From the cell containing the given text, extract its center point as (x, y) coordinate. 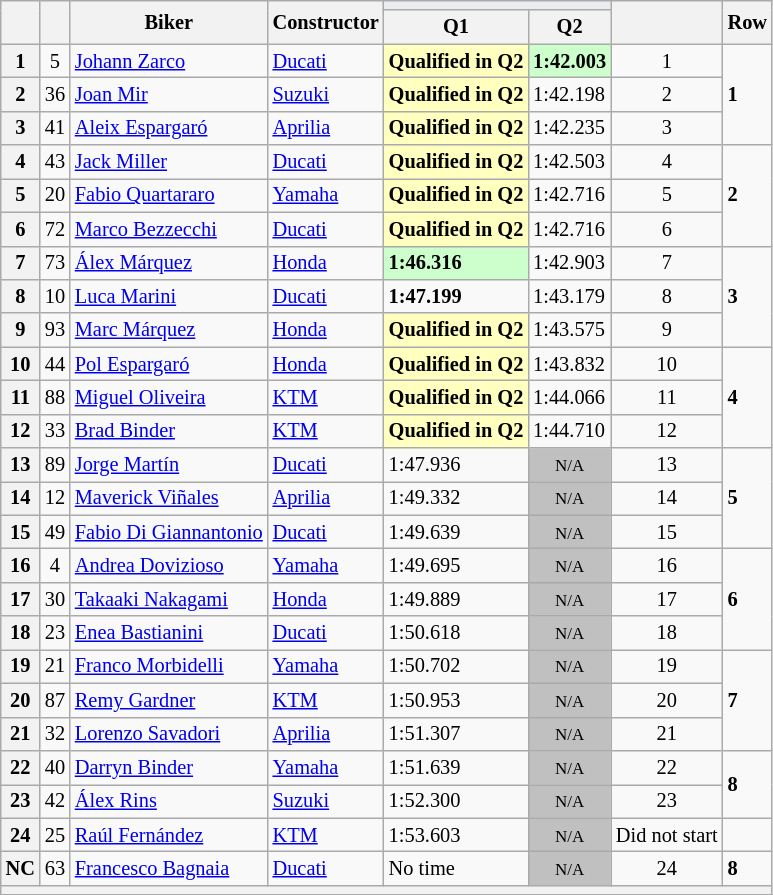
Johann Zarco (169, 61)
Jack Miller (169, 162)
93 (55, 330)
33 (55, 431)
43 (55, 162)
1:42.198 (570, 94)
Jorge Martín (169, 465)
1:44.710 (570, 431)
Aleix Espargaró (169, 128)
Álex Rins (169, 801)
1:42.903 (570, 263)
41 (55, 128)
Did not start (667, 835)
No time (456, 868)
1:52.300 (456, 801)
1:47.936 (456, 465)
1:42.503 (570, 162)
1:53.603 (456, 835)
Q2 (570, 27)
32 (55, 734)
73 (55, 263)
1:51.639 (456, 767)
Franco Morbidelli (169, 666)
30 (55, 599)
89 (55, 465)
1:47.199 (456, 296)
44 (55, 364)
Brad Binder (169, 431)
Luca Marini (169, 296)
Fabio Quartararo (169, 195)
1:50.953 (456, 700)
Francesco Bagnaia (169, 868)
40 (55, 767)
Maverick Viñales (169, 498)
49 (55, 532)
Takaaki Nakagami (169, 599)
Row (748, 22)
Marco Bezzecchi (169, 229)
Biker (169, 22)
Andrea Dovizioso (169, 565)
Enea Bastianini (169, 633)
NC (20, 868)
Remy Gardner (169, 700)
Lorenzo Savadori (169, 734)
1:49.695 (456, 565)
1:43.832 (570, 364)
Álex Márquez (169, 263)
72 (55, 229)
1:43.179 (570, 296)
1:50.618 (456, 633)
Miguel Oliveira (169, 397)
63 (55, 868)
1:42.003 (570, 61)
1:51.307 (456, 734)
Pol Espargaró (169, 364)
87 (55, 700)
1:42.235 (570, 128)
25 (55, 835)
Fabio Di Giannantonio (169, 532)
Darryn Binder (169, 767)
1:49.889 (456, 599)
Marc Márquez (169, 330)
Q1 (456, 27)
42 (55, 801)
1:49.639 (456, 532)
Constructor (326, 22)
1:43.575 (570, 330)
1:46.316 (456, 263)
Raúl Fernández (169, 835)
1:49.332 (456, 498)
88 (55, 397)
Joan Mir (169, 94)
1:44.066 (570, 397)
1:50.702 (456, 666)
36 (55, 94)
